Extract the [X, Y] coordinate from the center of the cell holding the provided text.  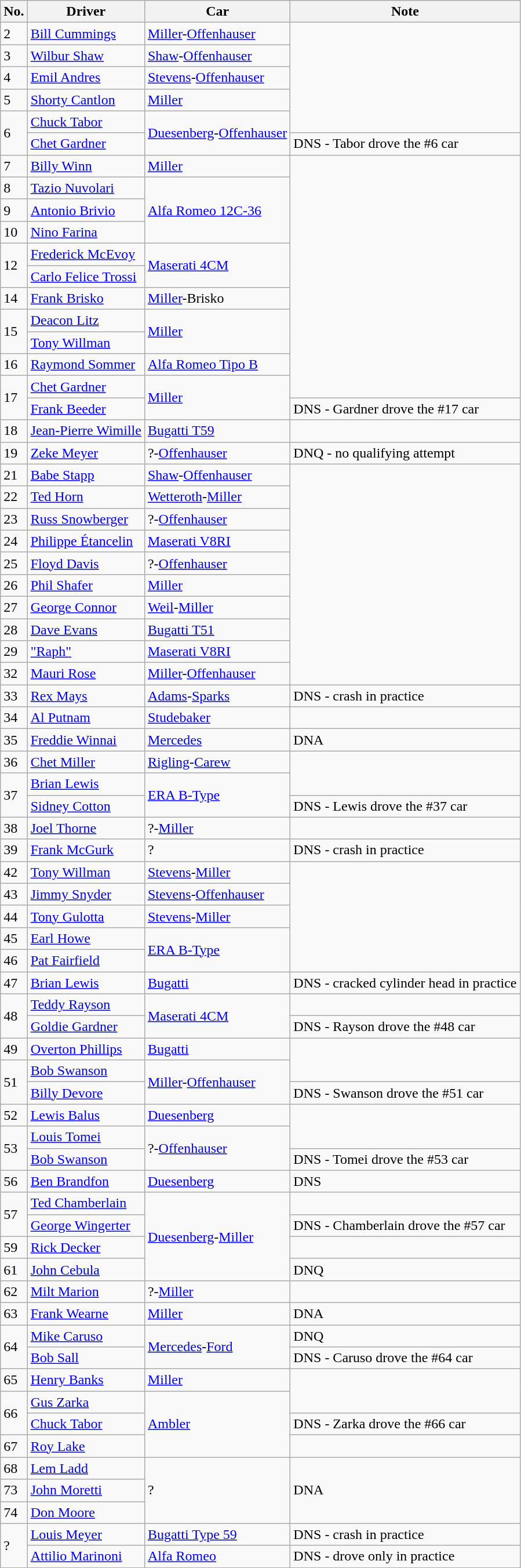
61 [14, 1269]
2 [14, 34]
62 [14, 1291]
Gus Zarka [86, 1402]
Bob Sall [86, 1358]
25 [14, 563]
Milt Marion [86, 1291]
Rex Mays [86, 696]
Henry Banks [86, 1380]
37 [14, 795]
12 [14, 265]
Carlo Felice Trossi [86, 277]
Ben Brandfon [86, 1181]
29 [14, 652]
56 [14, 1181]
Pat Fairfield [86, 960]
DNS - drove only in practice [405, 1556]
Bill Cummings [86, 34]
Freddie Winnai [86, 740]
DNS - Swanson drove the #51 car [405, 1093]
53 [14, 1148]
43 [14, 894]
49 [14, 1049]
Alfa Romeo 12C-36 [217, 210]
DNS - Rayson drove the #48 car [405, 1027]
26 [14, 585]
Lewis Balus [86, 1115]
DNS - Lewis drove the #37 car [405, 806]
Studebaker [217, 718]
Jimmy Snyder [86, 894]
Don Moore [86, 1512]
22 [14, 497]
Bugatti T51 [217, 629]
Babe Stapp [86, 475]
Billy Devore [86, 1093]
68 [14, 1468]
Lem Ladd [86, 1468]
73 [14, 1490]
6 [14, 133]
57 [14, 1214]
Ambler [217, 1424]
Philippe Étancelin [86, 541]
35 [14, 740]
John Moretti [86, 1490]
Weil-Miller [217, 607]
Adams-Sparks [217, 696]
19 [14, 453]
Raymond Sommer [86, 365]
Driver [86, 12]
Wetteroth-Miller [217, 497]
36 [14, 762]
Miller-Brisko [217, 299]
Mercedes [217, 740]
4 [14, 78]
DNS - Zarka drove the #66 car [405, 1424]
Goldie Gardner [86, 1027]
Car [217, 12]
Roy Lake [86, 1446]
Ted Chamberlain [86, 1203]
48 [14, 1016]
44 [14, 916]
46 [14, 960]
DNS [405, 1181]
DNS - Tomei drove the #53 car [405, 1159]
Phil Shafer [86, 585]
Frank Wearne [86, 1313]
Bugatti T59 [217, 431]
Chet Miller [86, 762]
63 [14, 1313]
33 [14, 696]
10 [14, 232]
Mike Caruso [86, 1335]
24 [14, 541]
8 [14, 188]
Shorty Cantlon [86, 100]
Tazio Nuvolari [86, 188]
John Cebula [86, 1269]
Attilio Marinoni [86, 1556]
Mercedes-Ford [217, 1346]
3 [14, 56]
Frederick McEvoy [86, 254]
Overton Phillips [86, 1049]
Dave Evans [86, 629]
Ted Horn [86, 497]
Frank Brisko [86, 299]
51 [14, 1082]
74 [14, 1512]
47 [14, 983]
65 [14, 1380]
Nino Farina [86, 232]
Billy Winn [86, 166]
28 [14, 629]
DNS - cracked cylinder head in practice [405, 983]
Deacon Litz [86, 321]
38 [14, 828]
Rigling-Carew [217, 762]
18 [14, 431]
Note [405, 12]
Sidney Cotton [86, 806]
Louis Tomei [86, 1137]
64 [14, 1346]
66 [14, 1413]
Rick Decker [86, 1247]
DNS - Chamberlain drove the #57 car [405, 1225]
5 [14, 100]
17 [14, 398]
DNS - Tabor drove the #6 car [405, 144]
George Connor [86, 607]
DNS - Caruso drove the #64 car [405, 1358]
Joel Thorne [86, 828]
Alfa Romeo Tipo B [217, 365]
Frank Beeder [86, 409]
Mauri Rose [86, 674]
Russ Snowberger [86, 519]
34 [14, 718]
Teddy Rayson [86, 1005]
9 [14, 210]
Jean-Pierre Wimille [86, 431]
21 [14, 475]
39 [14, 850]
15 [14, 332]
16 [14, 365]
Earl Howe [86, 938]
Zeke Meyer [86, 453]
DNS - Gardner drove the #17 car [405, 409]
Bugatti Type 59 [217, 1534]
Tony Gulotta [86, 916]
Duesenberg-Miller [217, 1236]
Al Putnam [86, 718]
14 [14, 299]
Duesenberg-Offenhauser [217, 133]
George Wingerter [86, 1225]
Floyd Davis [86, 563]
Alfa Romeo [217, 1556]
67 [14, 1446]
23 [14, 519]
Louis Meyer [86, 1534]
Wilbur Shaw [86, 56]
"Raph" [86, 652]
7 [14, 166]
45 [14, 938]
Emil Andres [86, 78]
32 [14, 674]
59 [14, 1247]
Antonio Brivio [86, 210]
Frank McGurk [86, 850]
DNQ - no qualifying attempt [405, 453]
27 [14, 607]
No. [14, 12]
42 [14, 872]
52 [14, 1115]
